Identify which cell holds the provided text, then report its [X, Y] central coordinate. 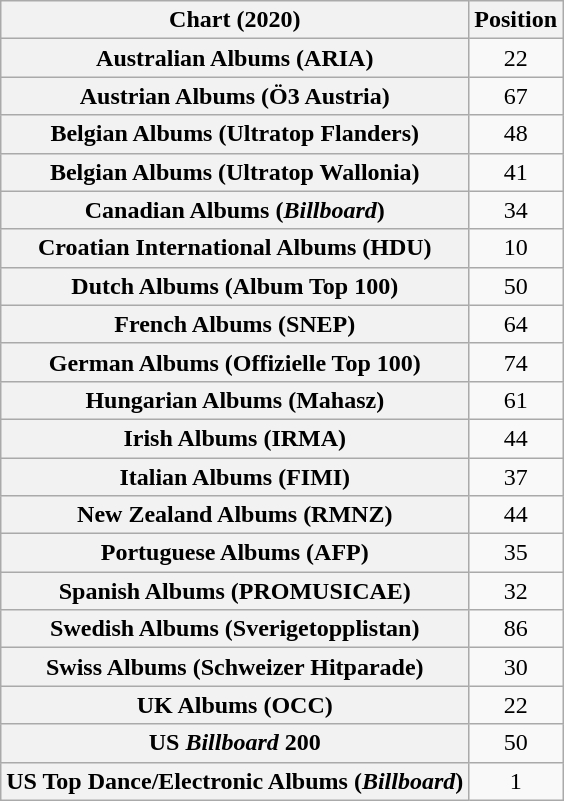
64 [516, 324]
37 [516, 477]
Swedish Albums (Sverigetopplistan) [235, 629]
67 [516, 96]
Australian Albums (ARIA) [235, 58]
Hungarian Albums (Mahasz) [235, 400]
French Albums (SNEP) [235, 324]
1 [516, 781]
30 [516, 667]
32 [516, 591]
Croatian International Albums (HDU) [235, 248]
Belgian Albums (Ultratop Wallonia) [235, 172]
35 [516, 553]
Canadian Albums (Billboard) [235, 210]
Dutch Albums (Album Top 100) [235, 286]
34 [516, 210]
Austrian Albums (Ö3 Austria) [235, 96]
German Albums (Offizielle Top 100) [235, 362]
48 [516, 134]
Spanish Albums (PROMUSICAE) [235, 591]
Portuguese Albums (AFP) [235, 553]
Belgian Albums (Ultratop Flanders) [235, 134]
Italian Albums (FIMI) [235, 477]
10 [516, 248]
Chart (2020) [235, 20]
UK Albums (OCC) [235, 705]
61 [516, 400]
US Top Dance/Electronic Albums (Billboard) [235, 781]
Swiss Albums (Schweizer Hitparade) [235, 667]
US Billboard 200 [235, 743]
86 [516, 629]
Position [516, 20]
Irish Albums (IRMA) [235, 438]
New Zealand Albums (RMNZ) [235, 515]
41 [516, 172]
74 [516, 362]
